Locate the cell with the specified text and output its (x, y) center coordinate. 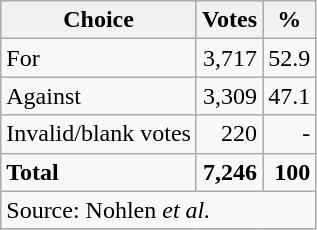
7,246 (229, 172)
3,309 (229, 96)
220 (229, 134)
Against (99, 96)
Total (99, 172)
- (290, 134)
Votes (229, 20)
47.1 (290, 96)
Choice (99, 20)
Invalid/blank votes (99, 134)
Source: Nohlen et al. (158, 210)
% (290, 20)
52.9 (290, 58)
3,717 (229, 58)
For (99, 58)
100 (290, 172)
